Search for the cell housing the specified text and yield its (x, y) center coordinate. 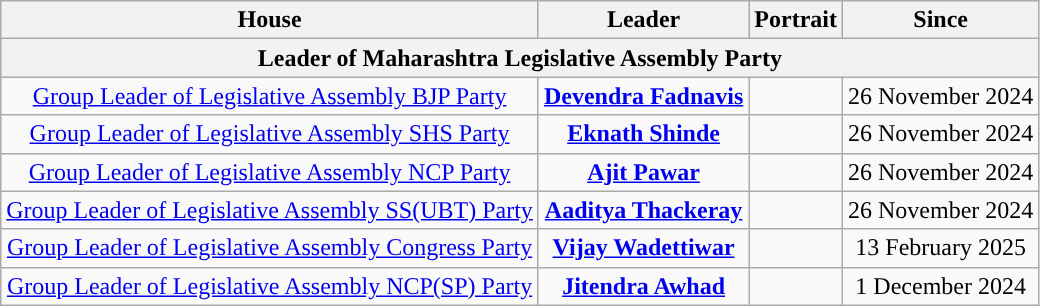
Aaditya Thackeray (643, 210)
13 February 2025 (940, 248)
Group Leader of Legislative Assembly NCP(SP) Party (270, 286)
Leader (643, 20)
Group Leader of Legislative Assembly SHS Party (270, 134)
Vijay Wadettiwar (643, 248)
1 December 2024 (940, 286)
Group Leader of Legislative Assembly NCP Party (270, 172)
Jitendra Awhad (643, 286)
Ajit Pawar (643, 172)
Eknath Shinde (643, 134)
Portrait (796, 20)
Group Leader of Legislative Assembly SS(UBT) Party (270, 210)
House (270, 20)
Group Leader of Legislative Assembly BJP Party (270, 96)
Devendra Fadnavis (643, 96)
Since (940, 20)
Leader of Maharashtra Legislative Assembly Party (520, 58)
Group Leader of Legislative Assembly Congress Party (270, 248)
